Extract the (X, Y) coordinate from the center of the cell holding the provided text.  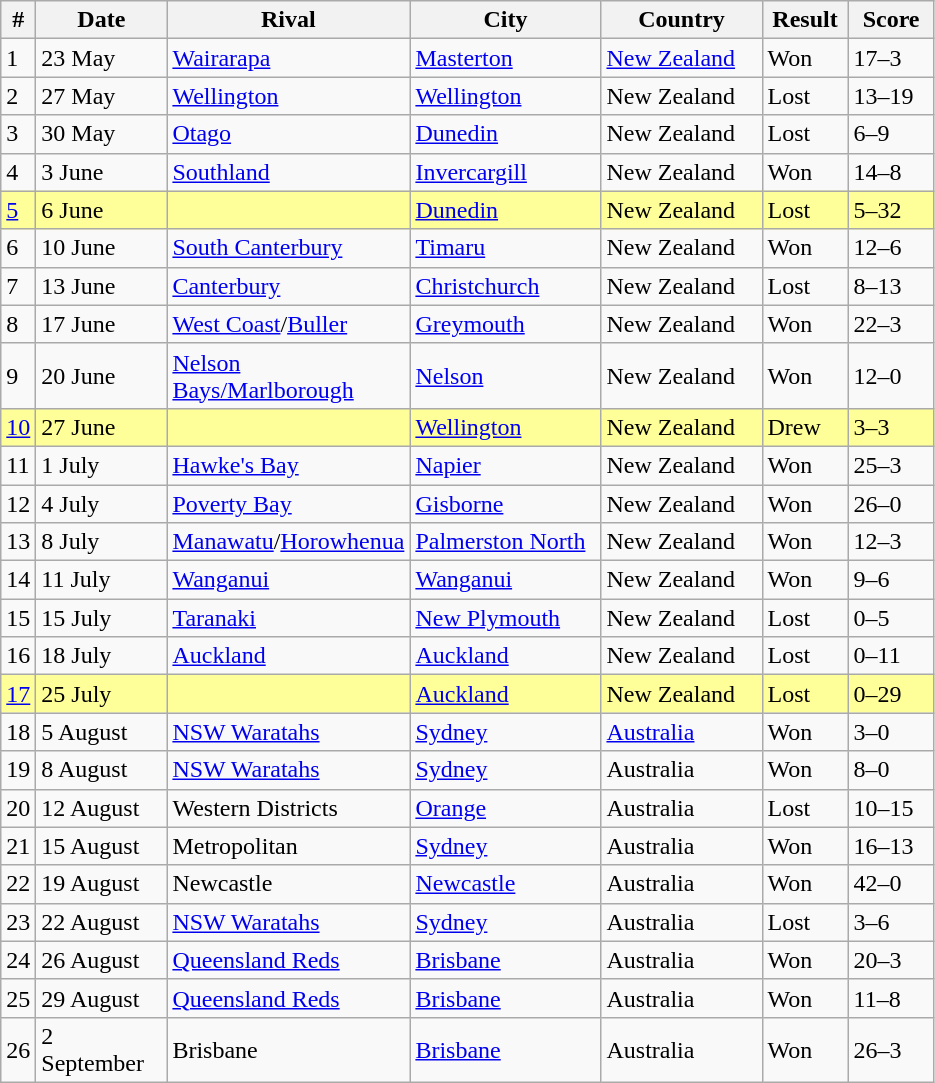
Christchurch (506, 286)
19 (18, 770)
9 (18, 376)
25 July (102, 694)
Metropolitan (288, 846)
10 (18, 427)
# (18, 20)
Poverty Bay (288, 503)
8 August (102, 770)
Score (891, 20)
5–32 (891, 210)
15 July (102, 618)
Palmerston North (506, 542)
13–19 (891, 96)
2 September (102, 1050)
South Canterbury (288, 248)
26–3 (891, 1050)
Invercargill (506, 172)
0–29 (891, 694)
Country (682, 20)
6 June (102, 210)
6–9 (891, 134)
14–8 (891, 172)
17–3 (891, 58)
19 August (102, 884)
22 August (102, 922)
27 June (102, 427)
8 (18, 324)
22 (18, 884)
Napier (506, 465)
17 (18, 694)
Rival (288, 20)
42–0 (891, 884)
15 (18, 618)
0–11 (891, 656)
23 May (102, 58)
24 (18, 960)
26 August (102, 960)
3 June (102, 172)
2 (18, 96)
3–6 (891, 922)
15 August (102, 846)
6 (18, 248)
Greymouth (506, 324)
11 (18, 465)
Manawatu/Horowhenua (288, 542)
12–6 (891, 248)
26 (18, 1050)
3–0 (891, 732)
16–13 (891, 846)
Wairarapa (288, 58)
0–5 (891, 618)
Canterbury (288, 286)
Southland (288, 172)
20–3 (891, 960)
27 May (102, 96)
12 (18, 503)
26–0 (891, 503)
City (506, 20)
8–0 (891, 770)
Taranaki (288, 618)
Masterton (506, 58)
Result (805, 20)
8 July (102, 542)
Hawke's Bay (288, 465)
1 July (102, 465)
20 (18, 808)
16 (18, 656)
9–6 (891, 580)
12–0 (891, 376)
4 July (102, 503)
21 (18, 846)
Timaru (506, 248)
23 (18, 922)
5 August (102, 732)
17 June (102, 324)
4 (18, 172)
Date (102, 20)
Drew (805, 427)
Otago (288, 134)
5 (18, 210)
29 August (102, 998)
18 July (102, 656)
25–3 (891, 465)
30 May (102, 134)
West Coast/Buller (288, 324)
3–3 (891, 427)
25 (18, 998)
7 (18, 286)
1 (18, 58)
12–3 (891, 542)
11 July (102, 580)
8–13 (891, 286)
Western Districts (288, 808)
Nelson (506, 376)
18 (18, 732)
10–15 (891, 808)
11–8 (891, 998)
Nelson Bays/Marlborough (288, 376)
10 June (102, 248)
New Plymouth (506, 618)
22–3 (891, 324)
Gisborne (506, 503)
14 (18, 580)
12 August (102, 808)
Orange (506, 808)
3 (18, 134)
13 (18, 542)
13 June (102, 286)
20 June (102, 376)
